Extract the (X, Y) coordinate from the center of the cell holding the provided text.  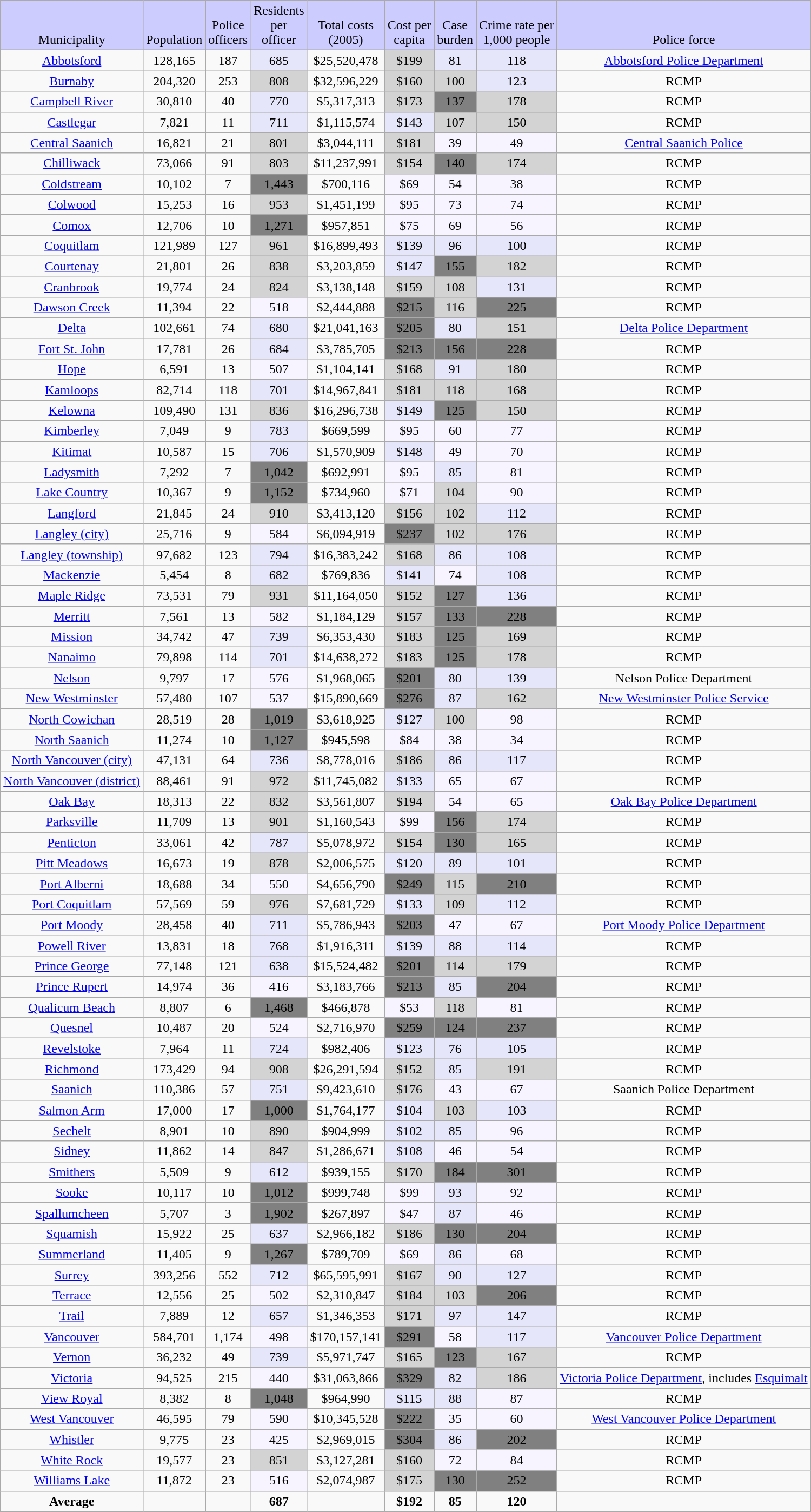
$159 (409, 287)
$21,041,163 (346, 328)
North Cowichan (72, 719)
$2,966,182 (346, 1234)
Terrace (72, 1296)
$171 (409, 1316)
8,382 (174, 1398)
$8,778,016 (346, 760)
147 (517, 1316)
155 (455, 266)
680 (279, 328)
Abbotsford (72, 61)
$25,520,478 (346, 61)
121,989 (174, 246)
$6,094,919 (346, 534)
$170,157,141 (346, 1337)
Caseburden (455, 25)
584,701 (174, 1337)
110,386 (174, 1090)
$3,203,859 (346, 266)
$16,383,242 (346, 554)
502 (279, 1296)
516 (279, 1481)
77 (517, 431)
$147 (409, 266)
7,964 (174, 1049)
46,595 (174, 1419)
White Rock (72, 1460)
Quesnel (72, 1028)
724 (279, 1049)
3 (228, 1213)
11,405 (174, 1254)
Fort St. John (72, 349)
225 (517, 308)
11,709 (174, 822)
524 (279, 1028)
537 (279, 699)
12,706 (174, 225)
$9,423,610 (346, 1090)
View Royal (72, 1398)
Powell River (72, 946)
Cranbrook (72, 287)
Police force (683, 25)
Comox (72, 225)
425 (279, 1440)
206 (517, 1296)
$939,155 (346, 1172)
25,716 (174, 534)
$7,681,729 (346, 904)
93 (455, 1192)
Victoria Police Department, includes Esquimalt (683, 1378)
Courtenay (72, 266)
847 (279, 1151)
39 (455, 143)
70 (517, 452)
712 (279, 1275)
$1,764,177 (346, 1110)
$65,595,991 (346, 1275)
180 (517, 369)
Spallumcheen (72, 1213)
Central Saanich (72, 143)
Langley (township) (72, 554)
5,454 (174, 575)
88,461 (174, 781)
Crime rate per1,000 people (517, 25)
184 (455, 1172)
94 (228, 1069)
$734,960 (346, 493)
West Vancouver (72, 1419)
1,019 (279, 719)
72 (455, 1460)
115 (455, 884)
21,845 (174, 513)
56 (517, 225)
19 (228, 863)
15 (228, 452)
137 (455, 102)
98 (517, 719)
18,688 (174, 884)
69 (455, 225)
Sidney (72, 1151)
1,174 (228, 1337)
202 (517, 1440)
Williams Lake (72, 1481)
$1,184,129 (346, 616)
682 (279, 575)
1,012 (279, 1192)
Oak Bay Police Department (683, 801)
Langford (72, 513)
Vancouver (72, 1337)
$11,164,050 (346, 595)
Ladysmith (72, 472)
550 (279, 884)
11,862 (174, 1151)
590 (279, 1419)
21,801 (174, 266)
47,131 (174, 760)
$167 (409, 1275)
28,458 (174, 925)
15,253 (174, 204)
$14,967,841 (346, 390)
Population (174, 25)
$1,160,543 (346, 822)
$215 (409, 308)
33,061 (174, 843)
92 (517, 1192)
824 (279, 287)
1,127 (279, 740)
28,519 (174, 719)
116 (455, 308)
109,490 (174, 410)
$1,451,199 (346, 204)
165 (517, 843)
$904,999 (346, 1131)
Nelson Police Department (683, 678)
7,561 (174, 616)
1,048 (279, 1398)
New Westminster (72, 699)
Summerland (72, 1254)
173,429 (174, 1069)
Kelowna (72, 410)
1,042 (279, 472)
204,320 (174, 81)
Langley (city) (72, 534)
New Westminster Police Service (683, 699)
507 (279, 369)
$329 (409, 1378)
Central Saanich Police (683, 143)
101 (517, 863)
Richmond (72, 1069)
908 (279, 1069)
Pitt Meadows (72, 863)
57 (228, 1090)
Port Moody Police Department (683, 925)
Nanaimo (72, 658)
$5,971,747 (346, 1357)
89 (455, 863)
133 (455, 616)
$16,296,738 (346, 410)
Vernon (72, 1357)
$31,063,866 (346, 1378)
$15,524,482 (346, 966)
Kitimat (72, 452)
$170 (409, 1172)
838 (279, 266)
832 (279, 801)
79,898 (174, 658)
Parksville (72, 822)
Smithers (72, 1172)
139 (517, 678)
$6,353,430 (346, 637)
10,367 (174, 493)
Kimberley (72, 431)
787 (279, 843)
953 (279, 204)
7,821 (174, 122)
736 (279, 760)
42 (228, 843)
12,556 (174, 1296)
36 (228, 987)
59 (228, 904)
11,394 (174, 308)
706 (279, 452)
82,714 (174, 390)
$47 (409, 1213)
169 (517, 637)
73,066 (174, 163)
16,821 (174, 143)
64 (228, 760)
Mission (72, 637)
Sechelt (72, 1131)
$789,709 (346, 1254)
Port Coquitlam (72, 904)
5,707 (174, 1213)
94,525 (174, 1378)
Maple Ridge (72, 595)
5,509 (174, 1172)
Salmon Arm (72, 1110)
57,480 (174, 699)
$5,786,943 (346, 925)
$700,116 (346, 184)
$123 (409, 1049)
$176 (409, 1090)
18 (228, 946)
Victoria (72, 1378)
$11,237,991 (346, 163)
416 (279, 987)
Penticton (72, 843)
Delta (72, 328)
910 (279, 513)
128,165 (174, 61)
612 (279, 1172)
Trail (72, 1316)
15,922 (174, 1234)
179 (517, 966)
$237 (409, 534)
301 (517, 1172)
77,148 (174, 966)
Squamish (72, 1234)
6 (228, 1007)
851 (279, 1460)
$14,638,272 (346, 658)
$15,890,669 (346, 699)
836 (279, 410)
$11,745,082 (346, 781)
9,797 (174, 678)
76 (455, 1049)
253 (228, 81)
16 (228, 204)
657 (279, 1316)
518 (279, 308)
Burnaby (72, 81)
10,587 (174, 452)
121 (228, 966)
Coquitlam (72, 246)
$945,598 (346, 740)
36,232 (174, 1357)
Total costs(2005) (346, 25)
794 (279, 554)
Surrey (72, 1275)
$3,127,281 (346, 1460)
162 (517, 699)
19,577 (174, 1460)
Colwood (72, 204)
120 (517, 1501)
Nelson (72, 678)
$173 (409, 102)
1,271 (279, 225)
68 (517, 1254)
84 (517, 1460)
8,901 (174, 1131)
751 (279, 1090)
$1,286,671 (346, 1151)
Kamloops (72, 390)
$203 (409, 925)
8,807 (174, 1007)
Prince Rupert (72, 987)
34,742 (174, 637)
$2,310,847 (346, 1296)
Qualicum Beach (72, 1007)
Dawson Creek (72, 308)
$222 (409, 1419)
$3,413,120 (346, 513)
$5,317,313 (346, 102)
$53 (409, 1007)
$3,138,148 (346, 287)
Port Moody (72, 925)
$3,183,766 (346, 987)
35 (455, 1419)
140 (455, 163)
638 (279, 966)
$84 (409, 740)
1,468 (279, 1007)
West Vancouver Police Department (683, 1419)
186 (517, 1378)
803 (279, 163)
687 (279, 1501)
$26,291,594 (346, 1069)
73 (455, 204)
$957,851 (346, 225)
Average (72, 1501)
440 (279, 1378)
Whistler (72, 1440)
$2,444,888 (346, 308)
Vancouver Police Department (683, 1337)
801 (279, 143)
28 (228, 719)
$466,878 (346, 1007)
17,781 (174, 349)
$1,916,311 (346, 946)
$669,599 (346, 431)
182 (517, 266)
Municipality (72, 25)
498 (279, 1337)
Mackenzie (72, 575)
$769,836 (346, 575)
$199 (409, 61)
97 (455, 1316)
$156 (409, 513)
$999,748 (346, 1192)
Chilliwack (72, 163)
Policeofficers (228, 25)
$3,561,807 (346, 801)
Revelstoke (72, 1049)
972 (279, 781)
104 (455, 493)
$141 (409, 575)
$165 (409, 1357)
215 (228, 1378)
393,256 (174, 1275)
Merritt (72, 616)
10,487 (174, 1028)
685 (279, 61)
Saanich (72, 1090)
770 (279, 102)
961 (279, 246)
10,102 (174, 184)
Hope (72, 369)
901 (279, 822)
1,267 (279, 1254)
9,775 (174, 1440)
$304 (409, 1440)
684 (279, 349)
$2,074,987 (346, 1481)
Castlegar (72, 122)
Abbotsford Police Department (683, 61)
Saanich Police Department (683, 1090)
North Vancouver (city) (72, 760)
Oak Bay (72, 801)
Lake Country (72, 493)
136 (517, 595)
$175 (409, 1481)
North Vancouver (district) (72, 781)
$692,991 (346, 472)
Coldstream (72, 184)
Cost percapita (409, 25)
43 (455, 1090)
$276 (409, 699)
237 (517, 1028)
$982,406 (346, 1049)
584 (279, 534)
$205 (409, 328)
151 (517, 328)
109 (455, 904)
1,000 (279, 1110)
14 (228, 1151)
124 (455, 1028)
11,274 (174, 740)
30,810 (174, 102)
808 (279, 81)
$149 (409, 410)
$16,899,493 (346, 246)
$184 (409, 1296)
Delta Police Department (683, 328)
1,152 (279, 493)
$291 (409, 1337)
$157 (409, 616)
12 (228, 1316)
210 (517, 884)
7,049 (174, 431)
20 (228, 1028)
878 (279, 863)
105 (517, 1049)
6,591 (174, 369)
Prince George (72, 966)
North Saanich (72, 740)
191 (517, 1069)
$1,104,141 (346, 369)
1,443 (279, 184)
176 (517, 534)
$3,044,111 (346, 143)
73,531 (174, 595)
Residentsperofficer (279, 25)
$2,716,970 (346, 1028)
$1,968,065 (346, 678)
58 (455, 1337)
$1,570,909 (346, 452)
21 (228, 143)
$259 (409, 1028)
$4,656,790 (346, 884)
97,682 (174, 554)
976 (279, 904)
57,569 (174, 904)
167 (517, 1357)
252 (517, 1481)
16,673 (174, 863)
552 (228, 1275)
890 (279, 1131)
17,000 (174, 1110)
$3,785,705 (346, 349)
7,889 (174, 1316)
$32,596,229 (346, 81)
$115 (409, 1398)
11,872 (174, 1481)
$267,897 (346, 1213)
$3,618,925 (346, 719)
$10,345,528 (346, 1419)
Campbell River (72, 102)
637 (279, 1234)
582 (279, 616)
187 (228, 61)
Port Alberni (72, 884)
$2,969,015 (346, 1440)
10,117 (174, 1192)
$71 (409, 493)
7,292 (174, 472)
Sooke (72, 1192)
$192 (409, 1501)
$2,006,575 (346, 863)
13,831 (174, 946)
168 (517, 390)
$102 (409, 1131)
768 (279, 946)
102,661 (174, 328)
$143 (409, 122)
14,974 (174, 987)
$108 (409, 1151)
931 (279, 595)
$5,078,972 (346, 843)
19,774 (174, 287)
$249 (409, 884)
$148 (409, 452)
783 (279, 431)
$964,990 (346, 1398)
$1,115,574 (346, 122)
1,902 (279, 1213)
$194 (409, 801)
82 (455, 1378)
18,313 (174, 801)
$127 (409, 719)
$120 (409, 863)
576 (279, 678)
$1,346,353 (346, 1316)
$104 (409, 1110)
$75 (409, 225)
